For the text-containing cell, return its midpoint in [x, y] coordinate format. 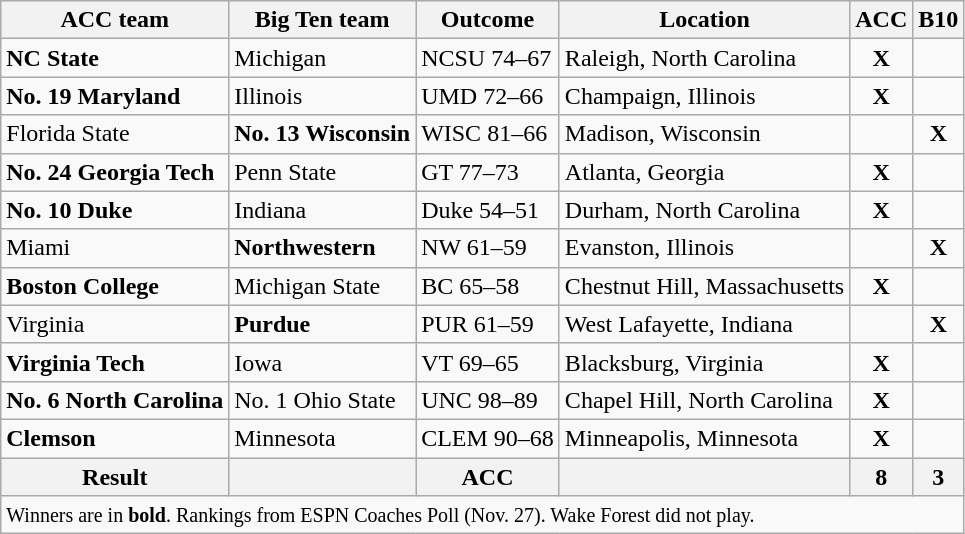
Northwestern [322, 248]
Iowa [322, 362]
Penn State [322, 172]
Clemson [115, 438]
PUR 61–59 [488, 324]
WISC 81–66 [488, 134]
West Lafayette, Indiana [704, 324]
VT 69–65 [488, 362]
No. 24 Georgia Tech [115, 172]
Madison, Wisconsin [704, 134]
Minneapolis, Minnesota [704, 438]
Result [115, 477]
Boston College [115, 286]
Virginia Tech [115, 362]
Big Ten team [322, 20]
No. 10 Duke [115, 210]
Winners are in bold. Rankings from ESPN Coaches Poll (Nov. 27). Wake Forest did not play. [482, 515]
CLEM 90–68 [488, 438]
Illinois [322, 96]
Michigan State [322, 286]
Virginia [115, 324]
Chapel Hill, North Carolina [704, 400]
ACC team [115, 20]
Miami [115, 248]
NCSU 74–67 [488, 58]
UNC 98–89 [488, 400]
Blacksburg, Virginia [704, 362]
Atlanta, Georgia [704, 172]
BC 65–58 [488, 286]
Duke 54–51 [488, 210]
B10 [938, 20]
Indiana [322, 210]
3 [938, 477]
Michigan [322, 58]
Champaign, Illinois [704, 96]
Raleigh, North Carolina [704, 58]
8 [882, 477]
GT 77–73 [488, 172]
NC State [115, 58]
No. 13 Wisconsin [322, 134]
NW 61–59 [488, 248]
No. 6 North Carolina [115, 400]
Minnesota [322, 438]
Purdue [322, 324]
Evanston, Illinois [704, 248]
Durham, North Carolina [704, 210]
No. 19 Maryland [115, 96]
UMD 72–66 [488, 96]
Outcome [488, 20]
Florida State [115, 134]
Location [704, 20]
Chestnut Hill, Massachusetts [704, 286]
No. 1 Ohio State [322, 400]
